Determine the (X, Y) coordinate at the center of the cell enclosing the given text.  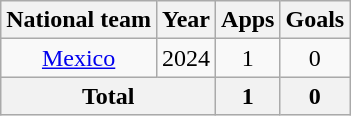
Apps (248, 20)
Year (186, 20)
National team (79, 20)
Mexico (79, 58)
Total (108, 96)
Goals (315, 20)
2024 (186, 58)
